Extract the (X, Y) coordinate from the center of the cell holding the provided text.  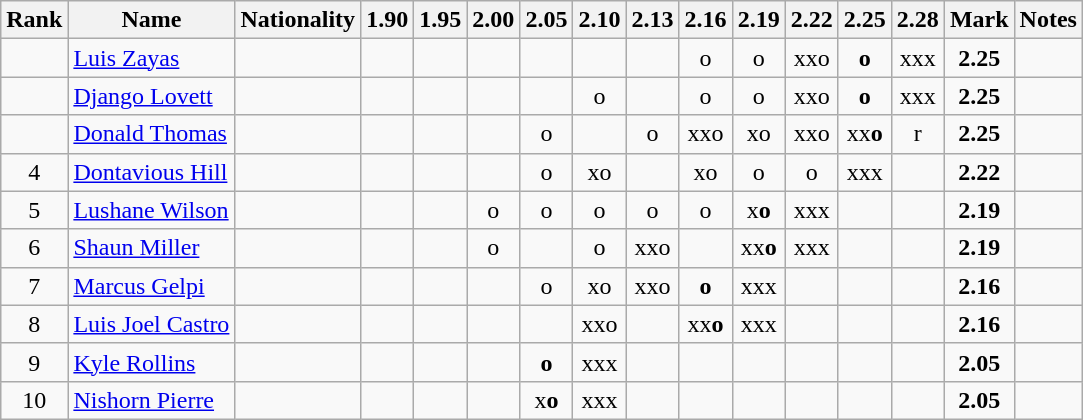
6 (34, 248)
Shaun Miller (152, 248)
Rank (34, 20)
8 (34, 324)
Mark (979, 20)
1.90 (388, 20)
9 (34, 362)
2.13 (652, 20)
r (918, 134)
Dontavious Hill (152, 172)
2.28 (918, 20)
7 (34, 286)
Luis Zayas (152, 58)
2.00 (494, 20)
Nationality (298, 20)
2.10 (600, 20)
Lushane Wilson (152, 210)
Name (152, 20)
4 (34, 172)
Kyle Rollins (152, 362)
Marcus Gelpi (152, 286)
Luis Joel Castro (152, 324)
Django Lovett (152, 96)
1.95 (440, 20)
Nishorn Pierre (152, 400)
10 (34, 400)
Donald Thomas (152, 134)
5 (34, 210)
Notes (1048, 20)
